For the text-containing cell, return its midpoint in [X, Y] coordinate format. 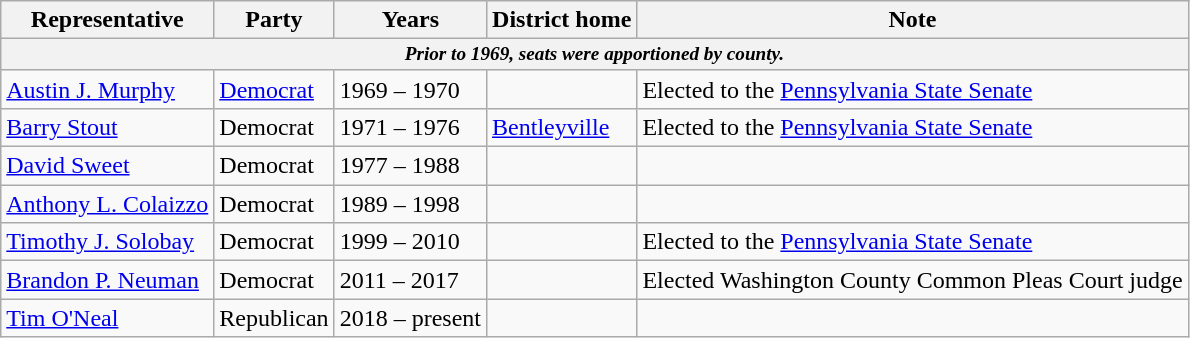
1977 – 1988 [410, 166]
Elected Washington County Common Pleas Court judge [912, 280]
Representative [108, 20]
1971 – 1976 [410, 128]
Tim O'Neal [108, 318]
David Sweet [108, 166]
1999 – 2010 [410, 242]
Barry Stout [108, 128]
Bentleyville [562, 128]
District home [562, 20]
Brandon P. Neuman [108, 280]
Years [410, 20]
Republican [274, 318]
1969 – 1970 [410, 89]
2011 – 2017 [410, 280]
Prior to 1969, seats were apportioned by county. [594, 55]
Austin J. Murphy [108, 89]
Note [912, 20]
Anthony L. Colaizzo [108, 204]
Timothy J. Solobay [108, 242]
Party [274, 20]
2018 – present [410, 318]
1989 – 1998 [410, 204]
